Capture the cell that displays the provided text and extract its [x, y] central coordinate. 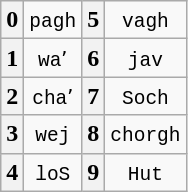
waʼ [53, 58]
chaʼ [53, 96]
jav [146, 58]
Hut [146, 172]
1 [12, 58]
chorgh [146, 134]
9 [94, 172]
0 [12, 20]
6 [94, 58]
2 [12, 96]
7 [94, 96]
8 [94, 134]
wej [53, 134]
Soch [146, 96]
loS [53, 172]
3 [12, 134]
5 [94, 20]
vagh [146, 20]
pagh [53, 20]
4 [12, 172]
